For the text-containing cell, return its midpoint in (X, Y) coordinate format. 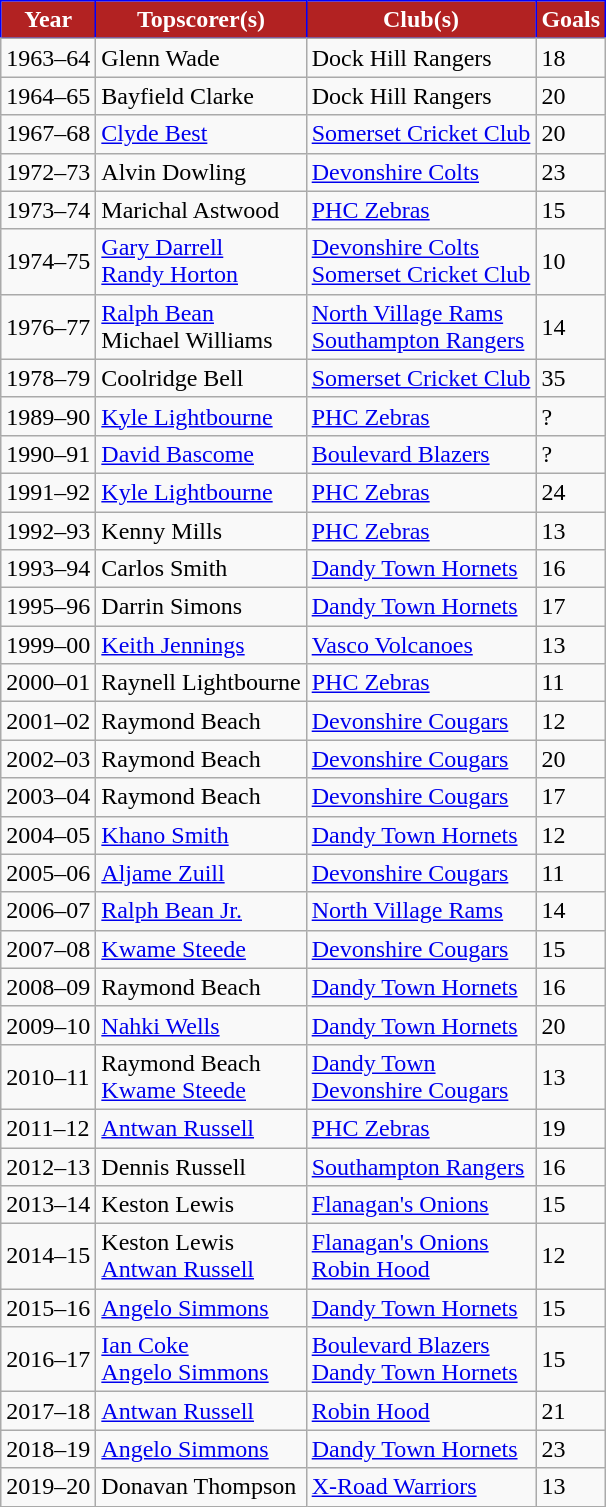
Raymond Beach Kwame Steede (201, 1076)
Nahki Wells (201, 1025)
Southampton Rangers (421, 1167)
Glenn Wade (201, 58)
Kenny Mills (201, 531)
2001–02 (48, 721)
1963–64 (48, 58)
Marichal Astwood (201, 210)
2006–07 (48, 911)
Donavan Thompson (201, 1487)
1974–75 (48, 262)
Year (48, 20)
Club(s) (421, 20)
35 (571, 378)
Ralph Bean Michael Williams (201, 326)
2013–14 (48, 1205)
Ralph Bean Jr. (201, 911)
Khano Smith (201, 835)
2016–17 (48, 1360)
2004–05 (48, 835)
Carlos Smith (201, 569)
19 (571, 1128)
Vasco Volcanoes (421, 645)
Topscorer(s) (201, 20)
Flanagan's Onions (421, 1205)
1990–91 (48, 454)
David Bascome (201, 454)
Boulevard Blazers Dandy Town Hornets (421, 1360)
1999–00 (48, 645)
2002–03 (48, 759)
2005–06 (48, 873)
Clyde Best (201, 134)
1973–74 (48, 210)
21 (571, 1411)
1992–93 (48, 531)
1989–90 (48, 416)
Keith Jennings (201, 645)
1978–79 (48, 378)
2018–19 (48, 1449)
Raynell Lightbourne (201, 683)
1991–92 (48, 492)
Keston Lewis Antwan Russell (201, 1256)
Boulevard Blazers (421, 454)
2003–04 (48, 797)
North Village Rams Southampton Rangers (421, 326)
Bayfield Clarke (201, 96)
1995–96 (48, 607)
Keston Lewis (201, 1205)
1993–94 (48, 569)
24 (571, 492)
2008–09 (48, 987)
18 (571, 58)
Gary Darrell Randy Horton (201, 262)
Kwame Steede (201, 949)
2007–08 (48, 949)
Flanagan's Onions Robin Hood (421, 1256)
1976–77 (48, 326)
Robin Hood (421, 1411)
1967–68 (48, 134)
2011–12 (48, 1128)
X-Road Warriors (421, 1487)
North Village Rams (421, 911)
Alvin Dowling (201, 172)
2019–20 (48, 1487)
2012–13 (48, 1167)
2015–16 (48, 1308)
2000–01 (48, 683)
Darrin Simons (201, 607)
2017–18 (48, 1411)
Dandy Town Devonshire Cougars (421, 1076)
Devonshire Colts (421, 172)
Goals (571, 20)
1972–73 (48, 172)
Devonshire Colts Somerset Cricket Club (421, 262)
2014–15 (48, 1256)
Ian Coke Angelo Simmons (201, 1360)
Aljame Zuill (201, 873)
1964–65 (48, 96)
2010–11 (48, 1076)
2009–10 (48, 1025)
Dennis Russell (201, 1167)
10 (571, 262)
Coolridge Bell (201, 378)
